Detect which cell encompasses the target text, then output its (X, Y) center coordinate. 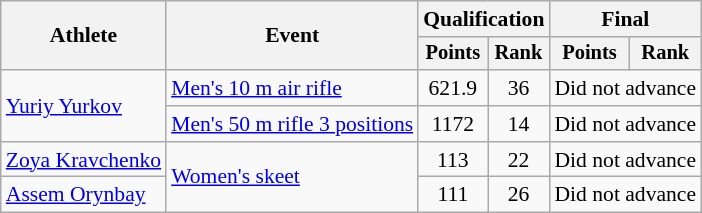
Women's skeet (292, 178)
Athlete (84, 36)
1172 (452, 124)
22 (519, 160)
Assem Orynbay (84, 195)
14 (519, 124)
111 (452, 195)
Qualification (484, 19)
113 (452, 160)
Yuriy Yurkov (84, 106)
Event (292, 36)
Final (625, 19)
26 (519, 195)
Men's 10 m air rifle (292, 88)
Zoya Kravchenko (84, 160)
36 (519, 88)
621.9 (452, 88)
Men's 50 m rifle 3 positions (292, 124)
